Find where the given text appears and provide that cell's center as [x, y] coordinate. 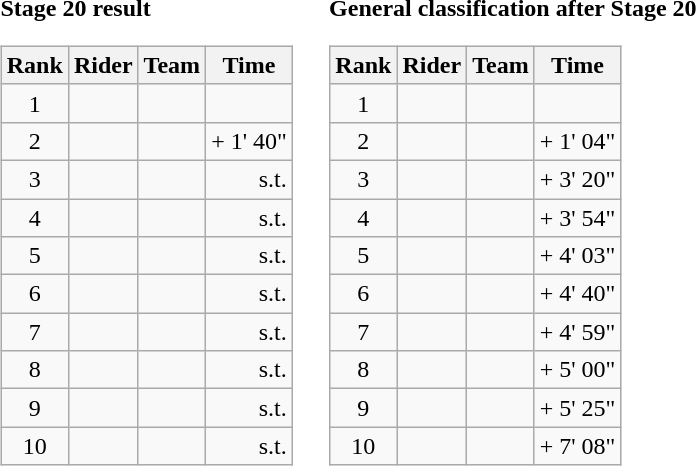
+ 4' 59" [578, 332]
+ 4' 40" [578, 294]
+ 7' 08" [578, 446]
+ 1' 40" [250, 141]
+ 5' 25" [578, 408]
+ 4' 03" [578, 256]
+ 5' 00" [578, 370]
+ 3' 54" [578, 217]
+ 3' 20" [578, 179]
+ 1' 04" [578, 141]
